From the cell containing the given text, extract its center point as (x, y) coordinate. 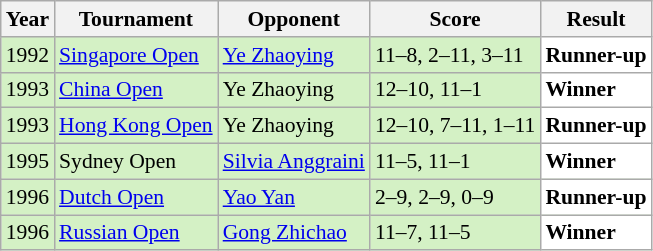
12–10, 7–11, 1–11 (455, 126)
Silvia Anggraini (294, 162)
12–10, 11–1 (455, 90)
Year (28, 19)
Gong Zhichao (294, 233)
1992 (28, 55)
2–9, 2–9, 0–9 (455, 197)
Result (596, 19)
Score (455, 19)
Singapore Open (136, 55)
Yao Yan (294, 197)
11–8, 2–11, 3–11 (455, 55)
Opponent (294, 19)
11–7, 11–5 (455, 233)
Sydney Open (136, 162)
China Open (136, 90)
Russian Open (136, 233)
1995 (28, 162)
11–5, 11–1 (455, 162)
Dutch Open (136, 197)
Hong Kong Open (136, 126)
Tournament (136, 19)
